Extract the [x, y] coordinate from the center of the cell holding the provided text.  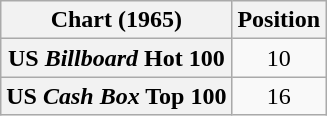
US Cash Box Top 100 [116, 96]
US Billboard Hot 100 [116, 58]
10 [279, 58]
16 [279, 96]
Chart (1965) [116, 20]
Position [279, 20]
